Pinpoint the cell where the given text exists, returning its [x, y] midpoint coordinate. 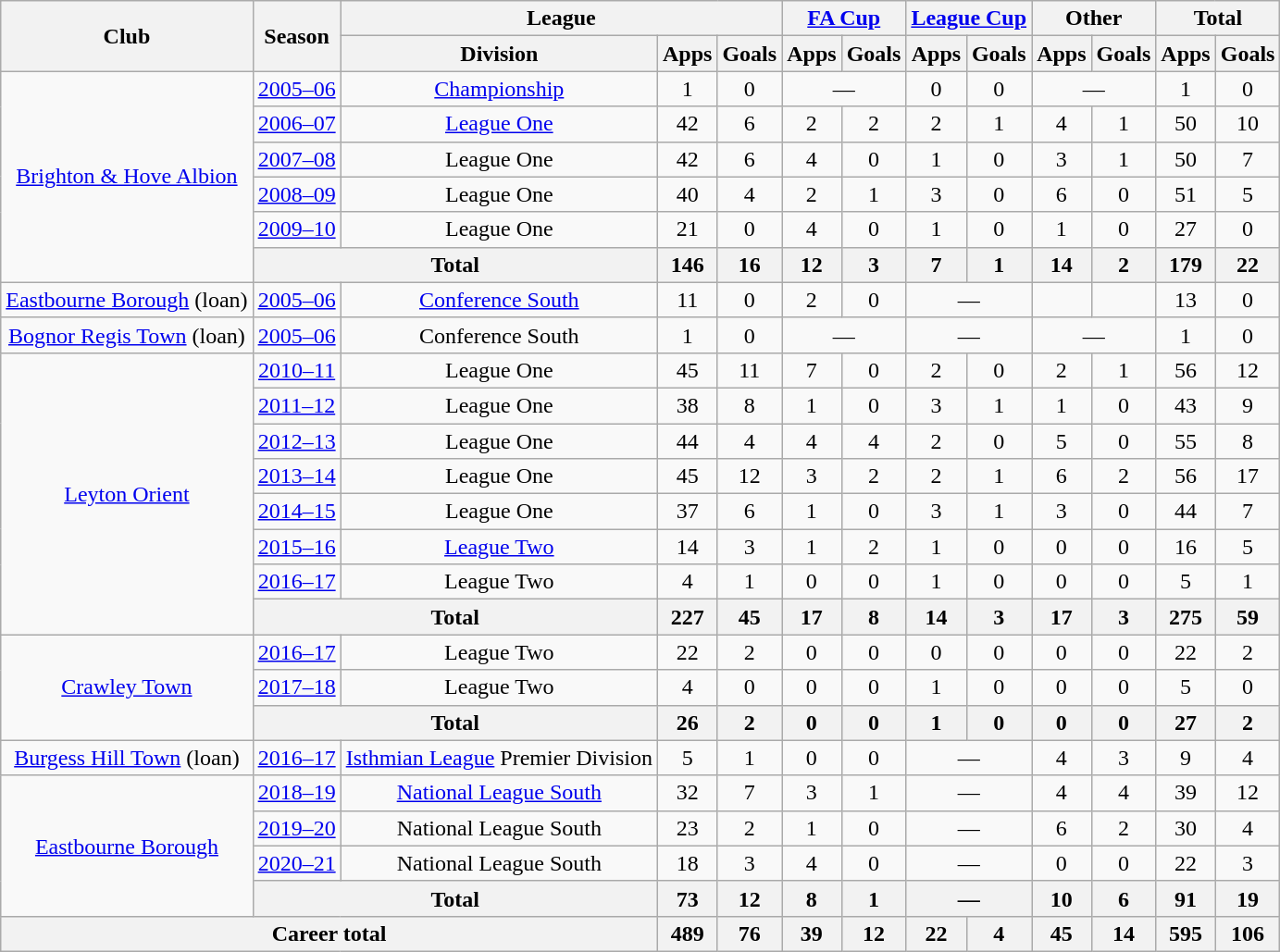
18 [687, 863]
595 [1186, 933]
2008–09 [296, 194]
227 [687, 617]
21 [687, 229]
40 [687, 194]
Bognor Regis Town (loan) [127, 335]
32 [687, 793]
179 [1186, 265]
Leyton Orient [127, 493]
19 [1248, 898]
2017–18 [296, 687]
37 [687, 512]
30 [1186, 828]
Other [1094, 19]
55 [1186, 441]
106 [1248, 933]
Season [296, 36]
Crawley Town [127, 687]
FA Cup [844, 19]
2010–11 [296, 370]
59 [1248, 617]
2012–13 [296, 441]
2006–07 [296, 124]
2019–20 [296, 828]
38 [687, 405]
Division [499, 54]
23 [687, 828]
13 [1186, 300]
43 [1186, 405]
73 [687, 898]
League Cup [969, 19]
League [561, 19]
2018–19 [296, 793]
Burgess Hill Town (loan) [127, 758]
26 [687, 723]
91 [1186, 898]
2014–15 [296, 512]
51 [1186, 194]
2007–08 [296, 159]
146 [687, 265]
2015–16 [296, 547]
Club [127, 36]
76 [750, 933]
Championship [499, 89]
2009–10 [296, 229]
2020–21 [296, 863]
275 [1186, 617]
Isthmian League Premier Division [499, 758]
Career total [329, 933]
Eastbourne Borough (loan) [127, 300]
Brighton & Hove Albion [127, 177]
2013–14 [296, 476]
2011–12 [296, 405]
Eastbourne Borough [127, 846]
489 [687, 933]
